For the text-containing cell, return its midpoint in (X, Y) coordinate format. 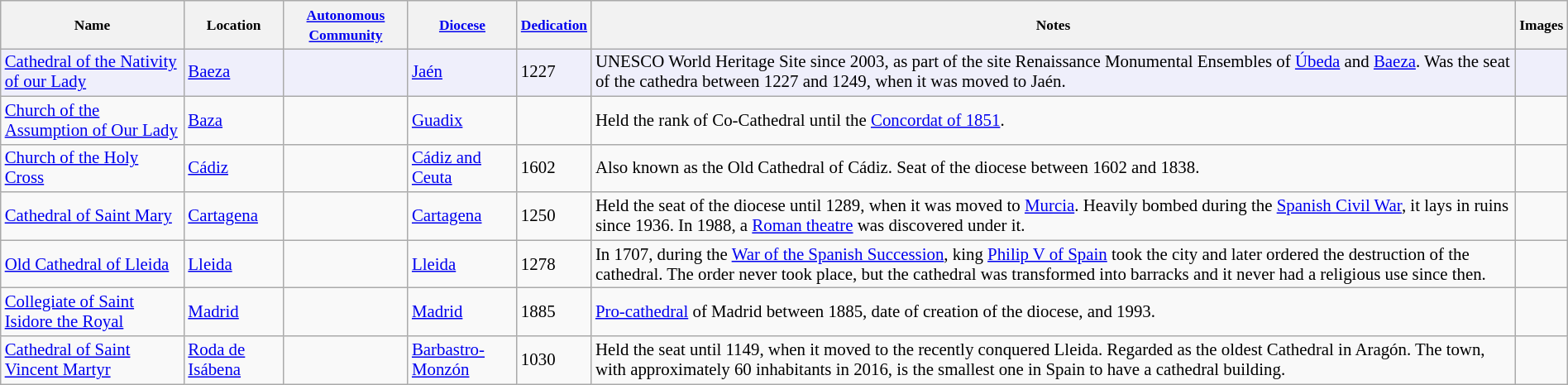
Collegiate of Saint Isidore the Royal (93, 312)
Also known as the Old Cathedral of Cádiz. Seat of the diocese between 1602 and 1838. (1054, 168)
Church of the Assumption of Our Lady (93, 120)
Held the rank of Co-Cathedral until the Concordat of 1851. (1054, 120)
Baeza (233, 72)
Roda de Isábena (233, 360)
1250 (554, 216)
Diocese (462, 25)
Baza (233, 120)
Dedication (554, 25)
Pro-cathedral of Madrid between 1885, date of creation of the diocese, and 1993. (1054, 312)
Guadix (462, 120)
Barbastro-Monzón (462, 360)
Cathedral of Saint Mary (93, 216)
1030 (554, 360)
Cathedral of Saint Vincent Martyr (93, 360)
Cádiz and Ceuta (462, 168)
Location (233, 25)
1227 (554, 72)
Church of the Holy Cross (93, 168)
Autonomous Community (346, 25)
Images (1542, 25)
1278 (554, 264)
Jaén (462, 72)
Name (93, 25)
Cathedral of the Nativity of our Lady (93, 72)
Notes (1054, 25)
Cádiz (233, 168)
1885 (554, 312)
1602 (554, 168)
Old Cathedral of Lleida (93, 264)
